Determine the [x, y] coordinate at the center of the cell enclosing the given text.  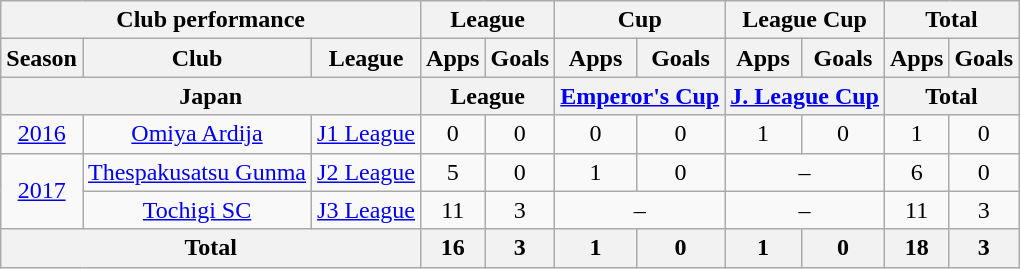
J. League Cup [805, 96]
16 [453, 248]
League Cup [805, 20]
2016 [42, 134]
J3 League [366, 210]
Omiya Ardija [196, 134]
6 [916, 172]
Cup [640, 20]
Emperor's Cup [640, 96]
J2 League [366, 172]
5 [453, 172]
Tochigi SC [196, 210]
Club performance [211, 20]
Thespakusatsu Gunma [196, 172]
18 [916, 248]
J1 League [366, 134]
2017 [42, 191]
Club [196, 58]
Japan [211, 96]
Season [42, 58]
